Return (X, Y) of the center of cell containing provided text 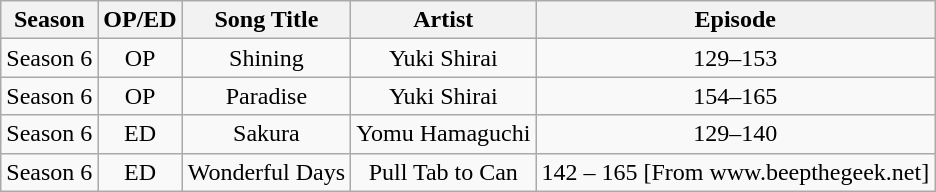
OP/ED (140, 20)
129–153 (736, 58)
Shining (266, 58)
129–140 (736, 134)
Pull Tab to Can (444, 172)
Season (50, 20)
Episode (736, 20)
Paradise (266, 96)
Yomu Hamaguchi (444, 134)
154–165 (736, 96)
Wonderful Days (266, 172)
142 – 165 [From www.beepthegeek.net] (736, 172)
Sakura (266, 134)
Song Title (266, 20)
Artist (444, 20)
